From the cell containing the given text, extract its center point as (X, Y) coordinate. 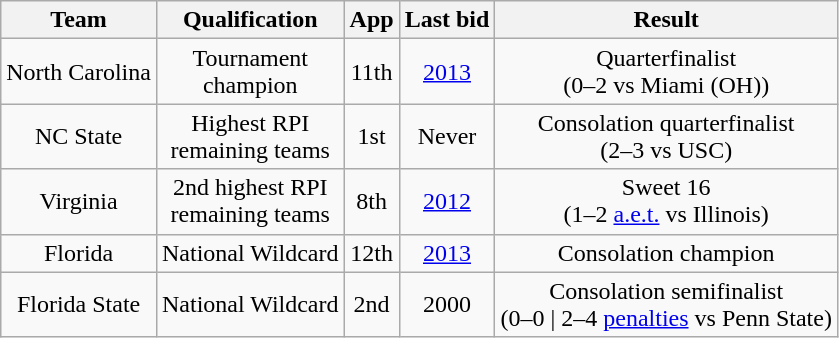
Florida State (79, 304)
Qualification (250, 20)
Consolation champion (666, 253)
Consolation quarterfinalist(2–3 vs USC) (666, 136)
Consolation semifinalist(0–0 | 2–4 penalties vs Penn State) (666, 304)
Florida (79, 253)
2000 (447, 304)
NC State (79, 136)
11th (372, 72)
Last bid (447, 20)
2nd (372, 304)
12th (372, 253)
Tournamentchampion (250, 72)
8th (372, 202)
Team (79, 20)
App (372, 20)
1st (372, 136)
2012 (447, 202)
Never (447, 136)
North Carolina (79, 72)
2nd highest RPIremaining teams (250, 202)
Sweet 16(1–2 a.e.t. vs Illinois) (666, 202)
Virginia (79, 202)
Highest RPIremaining teams (250, 136)
Quarterfinalist(0–2 vs Miami (OH)) (666, 72)
Result (666, 20)
